Locate the cell with the specified text and output its (x, y) center coordinate. 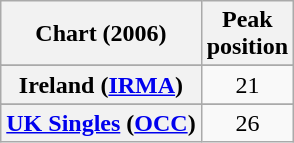
UK Singles (OCC) (101, 123)
Chart (2006) (101, 34)
26 (247, 123)
21 (247, 85)
Peakposition (247, 34)
Ireland (IRMA) (101, 85)
